Locate the cell with the specified text and output its [X, Y] center coordinate. 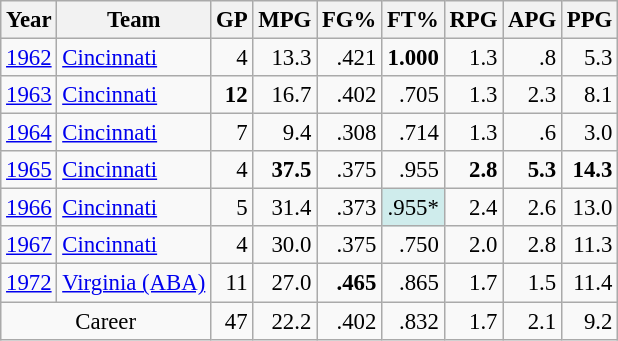
RPG [474, 20]
1972 [29, 283]
8.1 [589, 95]
2.4 [474, 208]
.832 [414, 321]
12 [232, 95]
1964 [29, 133]
11.3 [589, 245]
.955* [414, 208]
APG [532, 20]
.705 [414, 95]
.465 [350, 283]
MPG [285, 20]
1967 [29, 245]
.6 [532, 133]
.750 [414, 245]
GP [232, 20]
2.0 [474, 245]
.714 [414, 133]
.308 [350, 133]
2.1 [532, 321]
27.0 [285, 283]
1962 [29, 58]
13.0 [589, 208]
9.4 [285, 133]
1963 [29, 95]
22.2 [285, 321]
11.4 [589, 283]
.8 [532, 58]
2.3 [532, 95]
FG% [350, 20]
Year [29, 20]
1.000 [414, 58]
7 [232, 133]
30.0 [285, 245]
47 [232, 321]
14.3 [589, 170]
.421 [350, 58]
3.0 [589, 133]
.955 [414, 170]
FT% [414, 20]
5 [232, 208]
16.7 [285, 95]
13.3 [285, 58]
1966 [29, 208]
PPG [589, 20]
Virginia (ABA) [134, 283]
2.6 [532, 208]
1.5 [532, 283]
9.2 [589, 321]
11 [232, 283]
1965 [29, 170]
.865 [414, 283]
Career [106, 321]
31.4 [285, 208]
37.5 [285, 170]
Team [134, 20]
.373 [350, 208]
